Detect which cell encompasses the target text, then output its [x, y] center coordinate. 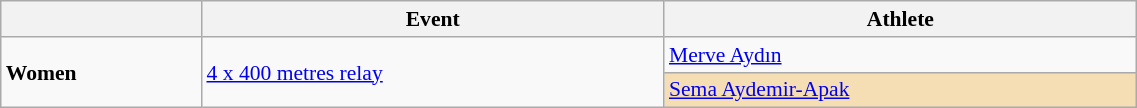
Sema Aydemir-Apak [900, 90]
Athlete [900, 19]
Women [102, 72]
Merve Aydın [900, 55]
4 x 400 metres relay [432, 72]
Event [432, 19]
